Provide the [x, y] coordinate of the cell's center where the given text is located.  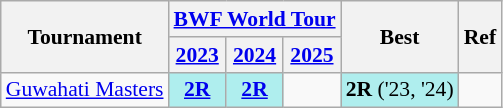
2024 [254, 55]
Tournament [85, 36]
Guwahati Masters [85, 90]
Ref [480, 36]
BWF World Tour [255, 19]
2025 [312, 55]
Best [400, 36]
2023 [198, 55]
2R ('23, '24) [400, 90]
